Find where the given text appears and provide that cell's center as [X, Y] coordinate. 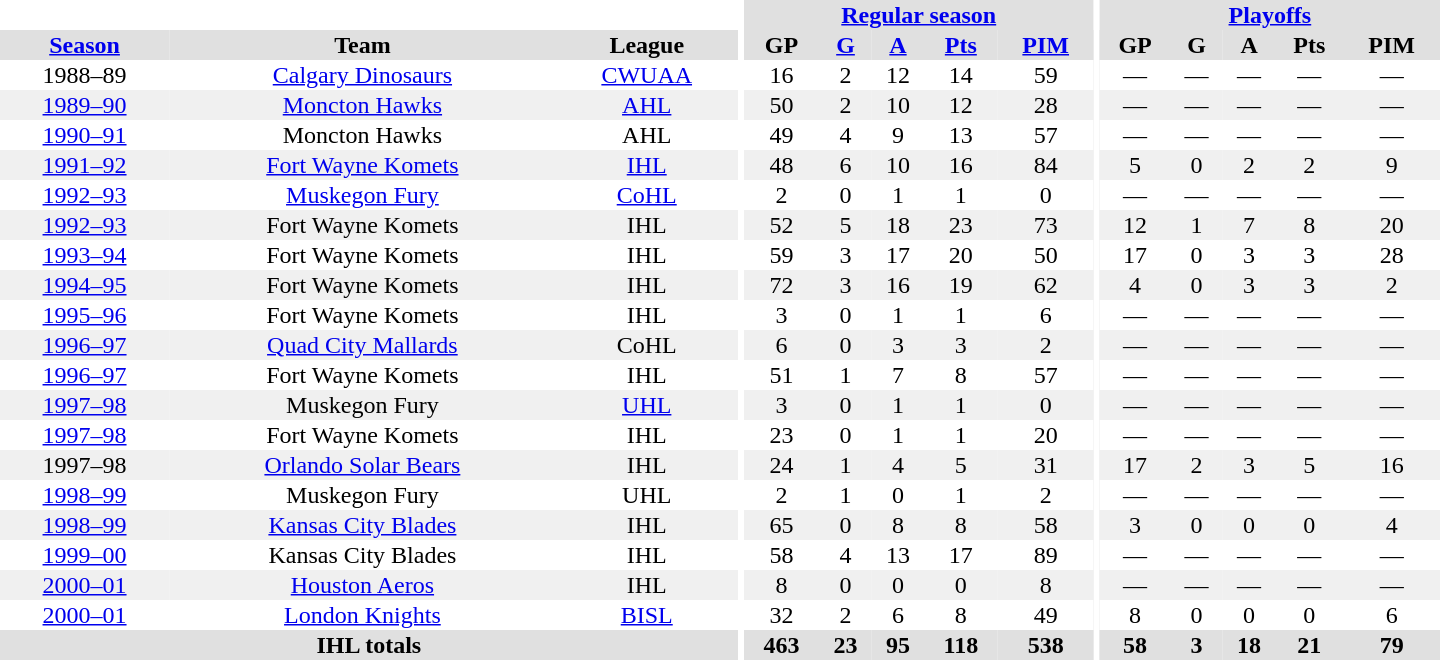
Quad City Mallards [362, 345]
73 [1046, 225]
79 [1392, 645]
51 [782, 375]
1991–92 [84, 165]
95 [898, 645]
72 [782, 285]
Houston Aeros [362, 585]
CWUAA [647, 75]
14 [960, 75]
118 [960, 645]
1990–91 [84, 135]
1993–94 [84, 255]
62 [1046, 285]
League [647, 45]
65 [782, 525]
1994–95 [84, 285]
Regular season [919, 15]
84 [1046, 165]
32 [782, 615]
24 [782, 465]
52 [782, 225]
89 [1046, 555]
463 [782, 645]
1999–00 [84, 555]
1988–89 [84, 75]
Team [362, 45]
1995–96 [84, 315]
BISL [647, 615]
19 [960, 285]
21 [1309, 645]
Playoffs [1270, 15]
538 [1046, 645]
Orlando Solar Bears [362, 465]
48 [782, 165]
Calgary Dinosaurs [362, 75]
Season [84, 45]
London Knights [362, 615]
31 [1046, 465]
1989–90 [84, 105]
IHL totals [369, 645]
